Search for the cell housing the specified text and yield its (X, Y) center coordinate. 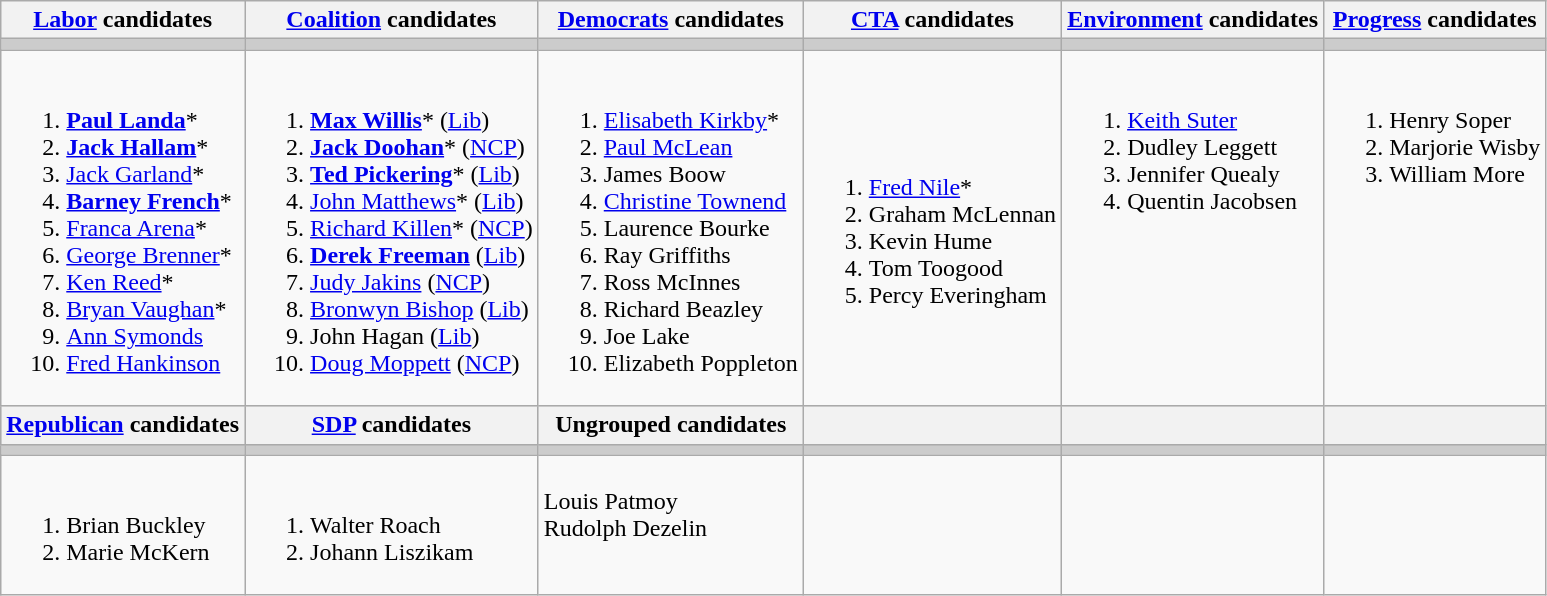
Louis Patmoy Rudolph Dezelin (670, 525)
Environment candidates (1193, 20)
Coalition candidates (392, 20)
Keith SuterDudley LeggettJennifer QuealyQuentin Jacobsen (1193, 228)
Paul Landa*Jack Hallam*Jack Garland*Barney French*Franca Arena*George Brenner*Ken Reed*Bryan Vaughan*Ann SymondsFred Hankinson (123, 228)
Labor candidates (123, 20)
SDP candidates (392, 425)
Democrats candidates (670, 20)
Brian BuckleyMarie McKern (123, 525)
CTA candidates (932, 20)
Henry SoperMarjorie WisbyWilliam More (1435, 228)
Republican candidates (123, 425)
Progress candidates (1435, 20)
Elisabeth Kirkby*Paul McLeanJames BoowChristine TownendLaurence BourkeRay GriffithsRoss McInnesRichard BeazleyJoe LakeElizabeth Poppleton (670, 228)
Ungrouped candidates (670, 425)
Walter RoachJohann Liszikam (392, 525)
Fred Nile*Graham McLennanKevin HumeTom ToogoodPercy Everingham (932, 228)
